Find where the given text appears and provide that cell's center as (x, y) coordinate. 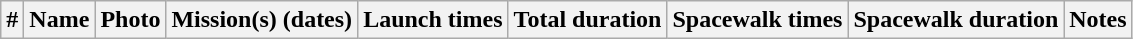
Name (60, 20)
Spacewalk duration (956, 20)
# (12, 20)
Photo (130, 20)
Mission(s) (dates) (262, 20)
Notes (1098, 20)
Spacewalk times (758, 20)
Launch times (433, 20)
Total duration (588, 20)
